Capture the cell that displays the provided text and extract its [X, Y] central coordinate. 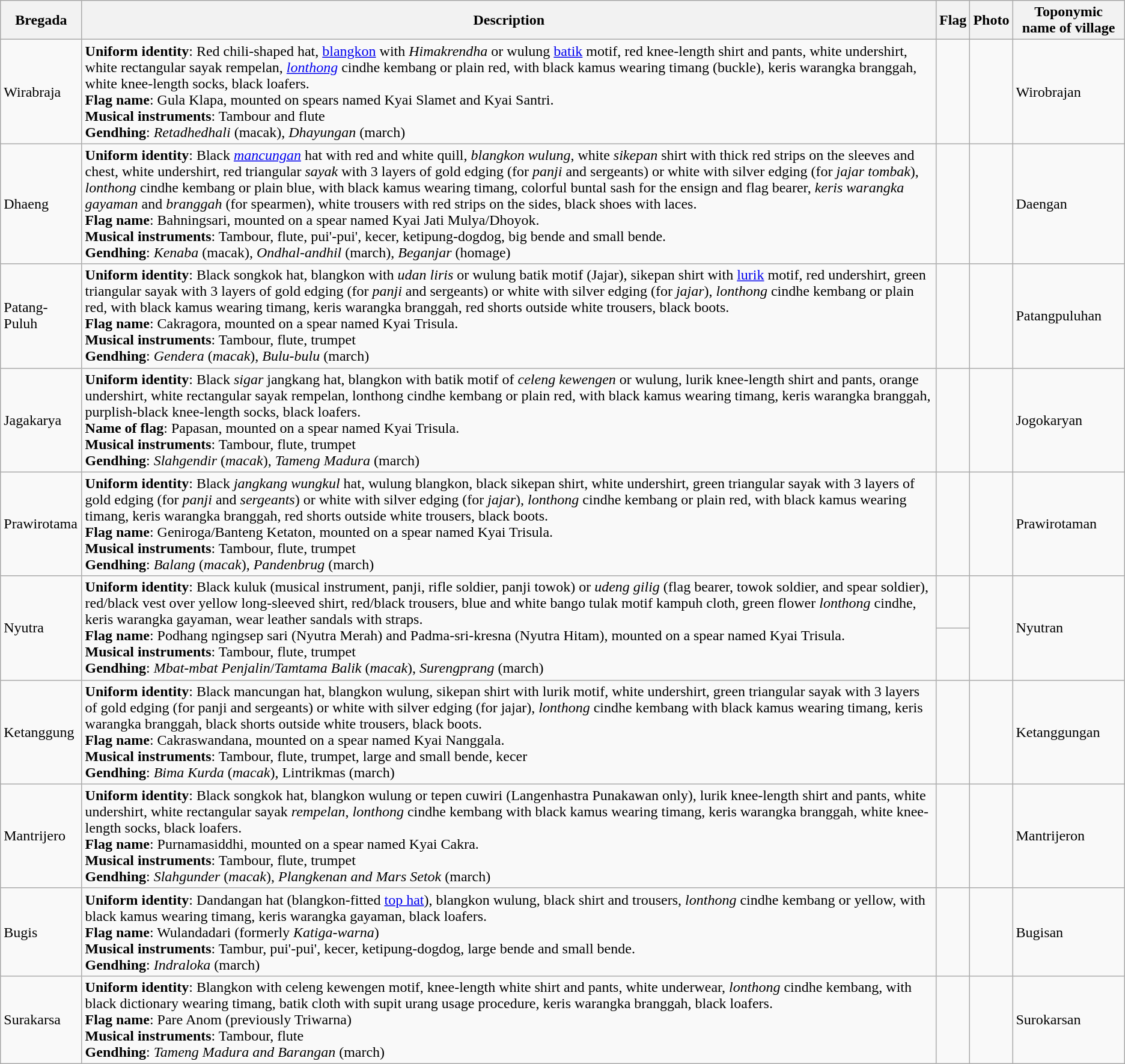
Prawirotaman [1069, 524]
Mantrijeron [1069, 836]
Bugisan [1069, 932]
Bregada [41, 20]
Wirobrajan [1069, 91]
Ketanggungan [1069, 732]
Bugis [41, 932]
Description [508, 20]
Ketanggung [41, 732]
Nyutra [41, 628]
Patangpuluhan [1069, 316]
Prawirotama [41, 524]
Photo [992, 20]
Jogokaryan [1069, 420]
Mantrijero [41, 836]
Surokarsan [1069, 1020]
Nyutran [1069, 628]
Flag [953, 20]
Daengan [1069, 204]
Toponymic name of village [1069, 20]
Wirabraja [41, 91]
Surakarsa [41, 1020]
Dhaeng [41, 204]
Jagakarya [41, 420]
Patang-Puluh [41, 316]
